Capture the cell that displays the provided text and extract its (X, Y) central coordinate. 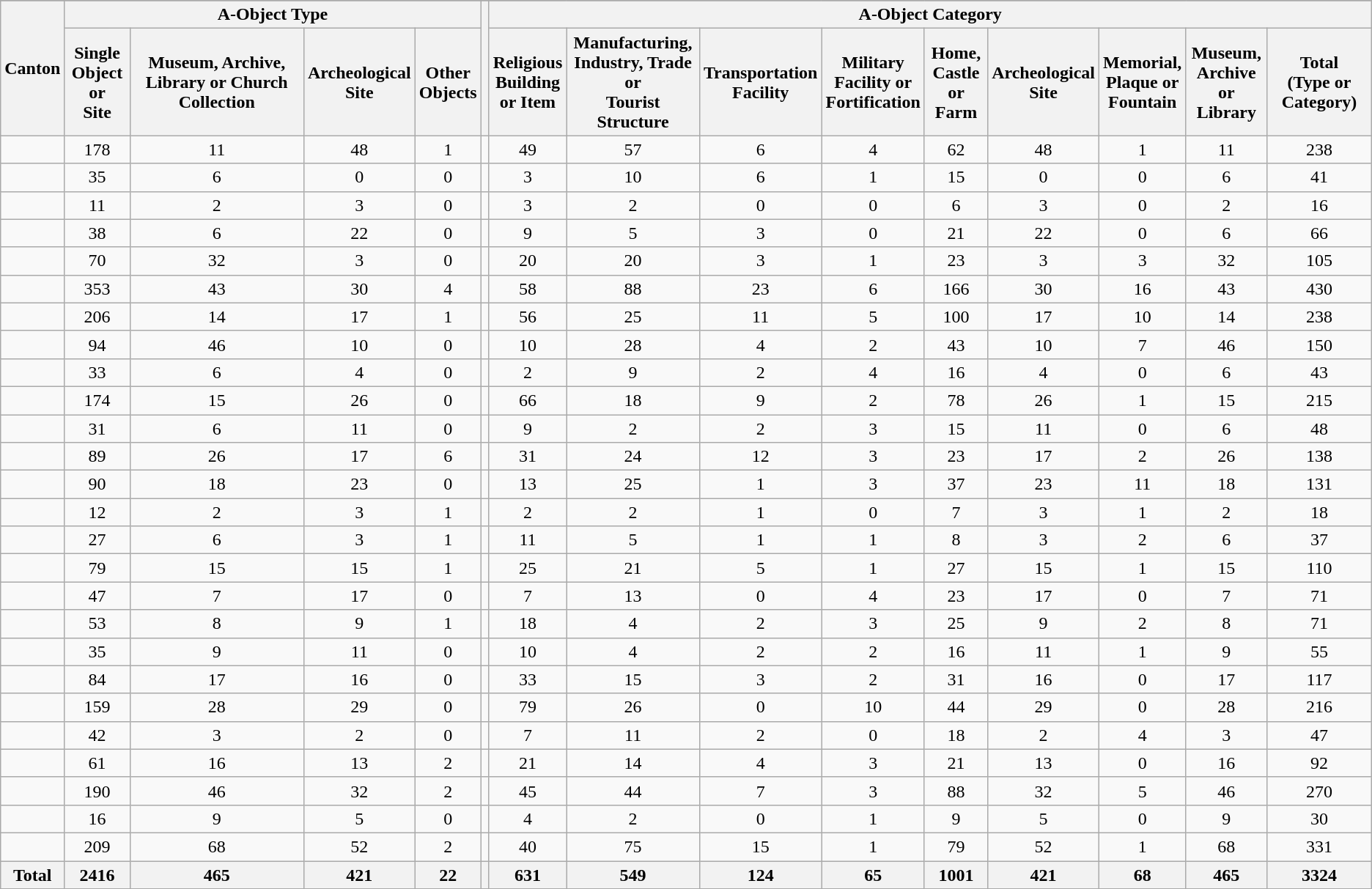
353 (97, 289)
2416 (97, 874)
430 (1319, 289)
MilitaryFacility orFortification (873, 82)
56 (528, 317)
631 (528, 874)
58 (528, 289)
174 (97, 400)
159 (97, 707)
90 (97, 484)
Total (32, 874)
Canton (32, 68)
53 (97, 624)
45 (528, 791)
209 (97, 846)
117 (1319, 679)
89 (97, 457)
215 (1319, 400)
55 (1319, 652)
Other Objects (448, 82)
166 (956, 289)
270 (1319, 791)
57 (633, 150)
206 (97, 317)
40 (528, 846)
62 (956, 150)
A-Object Category (930, 15)
Museum,Archive orLibrary (1227, 82)
TransportationFacility (761, 82)
124 (761, 874)
41 (1319, 177)
38 (97, 233)
Memorial,Plaque orFountain (1143, 82)
SingleObject orSite (97, 82)
100 (956, 317)
49 (528, 150)
92 (1319, 763)
190 (97, 791)
Museum, Archive, Library or Church Collection (217, 82)
70 (97, 261)
61 (97, 763)
ReligiousBuildingor Item (528, 82)
A-Object Type (273, 15)
42 (97, 735)
105 (1319, 261)
Home,Castle orFarm (956, 82)
150 (1319, 344)
131 (1319, 484)
75 (633, 846)
138 (1319, 457)
Total(Type or Category) (1319, 82)
110 (1319, 568)
331 (1319, 846)
216 (1319, 707)
78 (956, 400)
1001 (956, 874)
84 (97, 679)
Manufacturing,Industry, Trade orTourist Structure (633, 82)
3324 (1319, 874)
24 (633, 457)
65 (873, 874)
549 (633, 874)
94 (97, 344)
178 (97, 150)
